Extract the [X, Y] coordinate from the center of the cell holding the provided text.  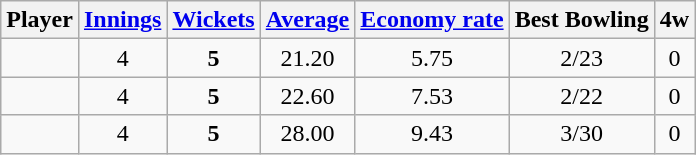
Best Bowling [582, 20]
5.75 [432, 58]
Average [308, 20]
Innings [122, 20]
28.00 [308, 134]
Player [40, 20]
2/23 [582, 58]
22.60 [308, 96]
9.43 [432, 134]
7.53 [432, 96]
3/30 [582, 134]
2/22 [582, 96]
Wickets [214, 20]
4w [674, 20]
21.20 [308, 58]
Economy rate [432, 20]
